Capture the cell that displays the provided text and extract its [X, Y] central coordinate. 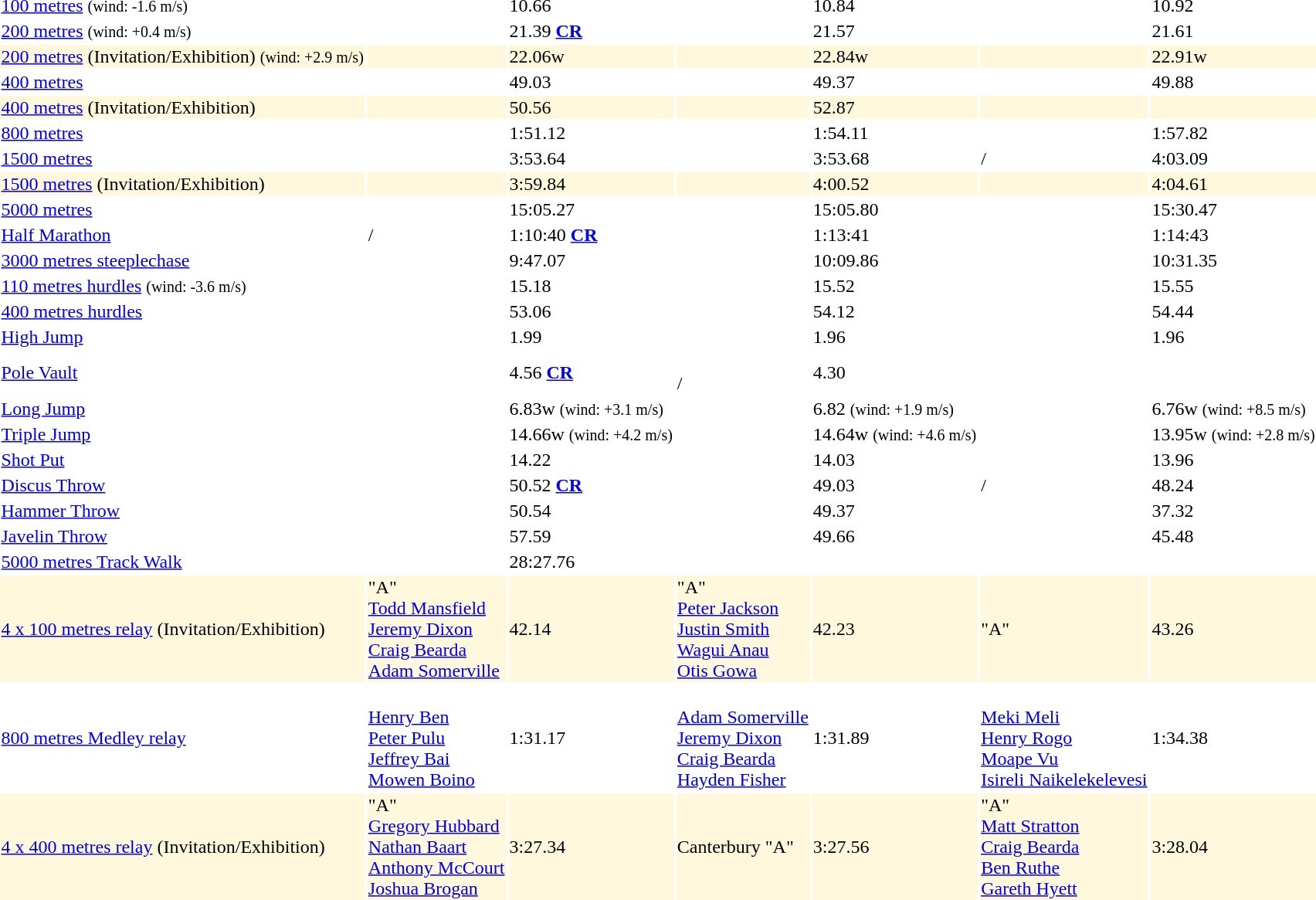
Hammer Throw [182, 511]
4:03.09 [1233, 158]
1:10:40 CR [591, 235]
Shot Put [182, 460]
5000 metres [182, 209]
14.66w (wind: +4.2 m/s) [591, 434]
Javelin Throw [182, 536]
1500 metres (Invitation/Exhibition) [182, 184]
50.54 [591, 511]
"A" [1064, 629]
1500 metres [182, 158]
1:34.38 [1233, 738]
42.14 [591, 629]
10:31.35 [1233, 260]
49.66 [894, 536]
50.56 [591, 107]
800 metres [182, 133]
200 metres (wind: +0.4 m/s) [182, 31]
15.18 [591, 286]
6.76w (wind: +8.5 m/s) [1233, 409]
28:27.76 [591, 562]
"A" Todd Mansfield Jeremy Dixon Craig Bearda Adam Somerville [436, 629]
4.30 [894, 372]
3:53.64 [591, 158]
Henry Ben Peter Pulu Jeffrey Bai Mowen Boino [436, 738]
400 metres (Invitation/Exhibition) [182, 107]
42.23 [894, 629]
49.88 [1233, 82]
Meki Meli Henry Rogo Moape Vu Isireli Naikelekelevesi [1064, 738]
14.22 [591, 460]
4.56 CR [591, 372]
9:47.07 [591, 260]
5000 metres Track Walk [182, 562]
15:30.47 [1233, 209]
21.57 [894, 31]
45.48 [1233, 536]
110 metres hurdles (wind: -3.6 m/s) [182, 286]
15:05.80 [894, 209]
1:57.82 [1233, 133]
1:31.89 [894, 738]
14.64w (wind: +4.6 m/s) [894, 434]
15:05.27 [591, 209]
3:53.68 [894, 158]
1.99 [591, 337]
1:54.11 [894, 133]
22.91w [1233, 56]
3000 metres steeplechase [182, 260]
21.39 CR [591, 31]
Discus Throw [182, 485]
50.52 CR [591, 485]
3:28.04 [1233, 847]
57.59 [591, 536]
13.96 [1233, 460]
6.83w (wind: +3.1 m/s) [591, 409]
1:14:43 [1233, 235]
1:51.12 [591, 133]
3:27.34 [591, 847]
15.55 [1233, 286]
400 metres [182, 82]
"A" Matt Stratton Craig Bearda Ben Ruthe Gareth Hyett [1064, 847]
400 metres hurdles [182, 311]
Half Marathon [182, 235]
1:31.17 [591, 738]
4 x 400 metres relay (Invitation/Exhibition) [182, 847]
Triple Jump [182, 434]
4:04.61 [1233, 184]
53.06 [591, 311]
Pole Vault [182, 372]
54.44 [1233, 311]
14.03 [894, 460]
Canterbury "A" [743, 847]
37.32 [1233, 511]
22.06w [591, 56]
22.84w [894, 56]
13.95w (wind: +2.8 m/s) [1233, 434]
800 metres Medley relay [182, 738]
43.26 [1233, 629]
52.87 [894, 107]
High Jump [182, 337]
4 x 100 metres relay (Invitation/Exhibition) [182, 629]
Adam Somerville Jeremy Dixon Craig Bearda Hayden Fisher [743, 738]
54.12 [894, 311]
3:59.84 [591, 184]
48.24 [1233, 485]
"A" Peter Jackson Justin Smith Wagui Anau Otis Gowa [743, 629]
3:27.56 [894, 847]
"A" Gregory Hubbard Nathan Baart Anthony McCourt Joshua Brogan [436, 847]
21.61 [1233, 31]
6.82 (wind: +1.9 m/s) [894, 409]
Long Jump [182, 409]
15.52 [894, 286]
4:00.52 [894, 184]
200 metres (Invitation/Exhibition) (wind: +2.9 m/s) [182, 56]
10:09.86 [894, 260]
1:13:41 [894, 235]
